Find where the given text appears and provide that cell's center as [X, Y] coordinate. 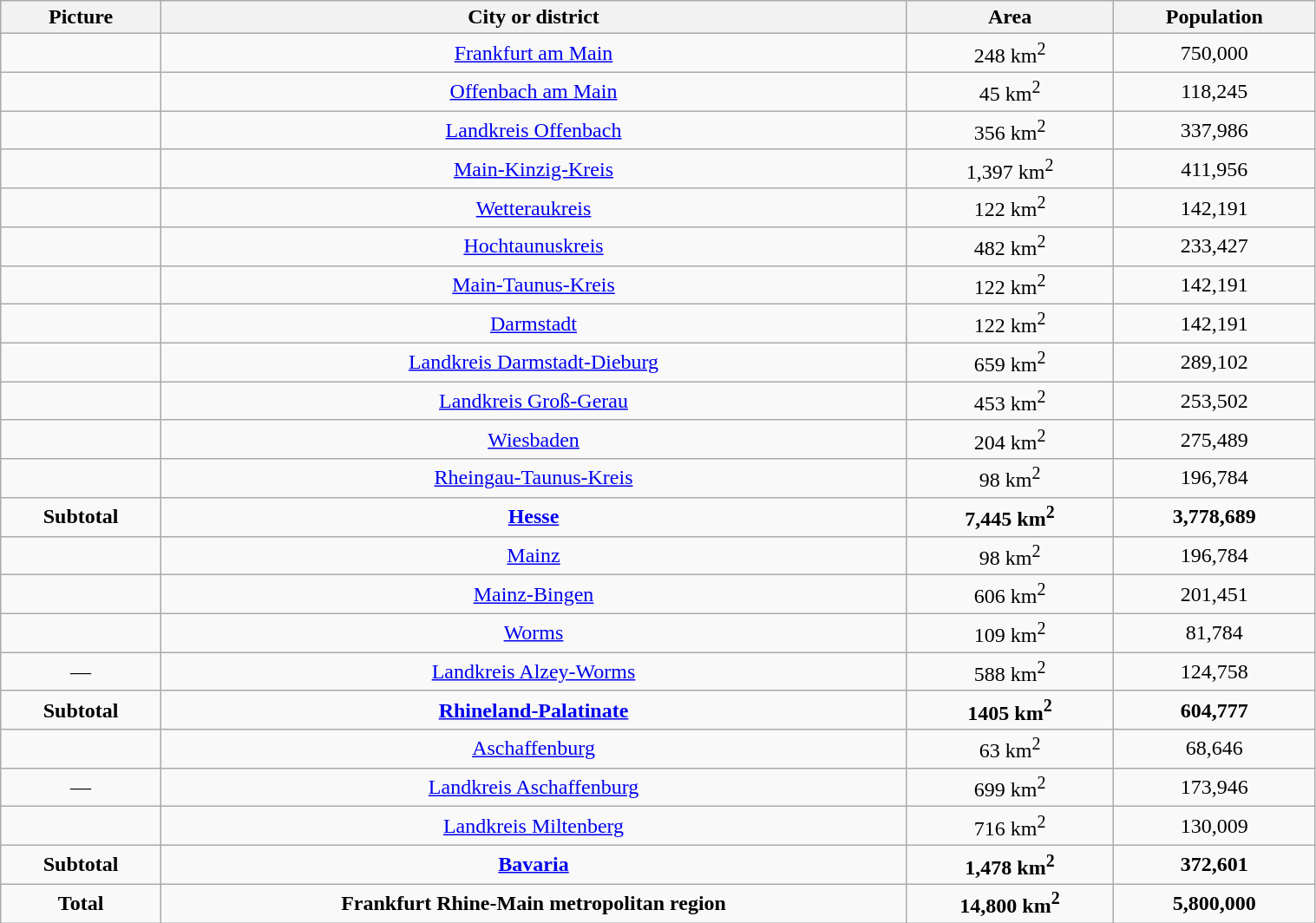
81,784 [1215, 633]
7,445 km2 [1010, 517]
Rheingau-Taunus-Kreis [533, 479]
233,427 [1215, 246]
118,245 [1215, 92]
68,646 [1215, 750]
204 km2 [1010, 439]
14,800 km2 [1010, 904]
173,946 [1215, 788]
275,489 [1215, 439]
289,102 [1215, 363]
Main-Taunus-Kreis [533, 285]
Landkreis Offenbach [533, 130]
356 km2 [1010, 130]
Wiesbaden [533, 439]
1,478 km2 [1010, 864]
Mainz [533, 555]
411,956 [1215, 168]
124,758 [1215, 671]
Rhineland-Palatinate [533, 710]
City or district [533, 17]
Landkreis Groß-Gerau [533, 401]
699 km2 [1010, 788]
253,502 [1215, 401]
716 km2 [1010, 826]
588 km2 [1010, 671]
Population [1215, 17]
659 km2 [1010, 363]
Landkreis Aschaffenburg [533, 788]
45 km2 [1010, 92]
Frankfurt Rhine-Main metropolitan region [533, 904]
372,601 [1215, 864]
Bavaria [533, 864]
Picture [82, 17]
606 km2 [1010, 595]
Worms [533, 633]
604,777 [1215, 710]
5,800,000 [1215, 904]
337,986 [1215, 130]
Main-Kinzig-Kreis [533, 168]
Offenbach am Main [533, 92]
130,009 [1215, 826]
Landkreis Alzey-Worms [533, 671]
Hochtaunuskreis [533, 246]
Mainz-Bingen [533, 595]
1,397 km2 [1010, 168]
Darmstadt [533, 324]
Total [82, 904]
201,451 [1215, 595]
482 km2 [1010, 246]
Landkreis Darmstadt-Dieburg [533, 363]
Aschaffenburg [533, 750]
3,778,689 [1215, 517]
63 km2 [1010, 750]
Wetteraukreis [533, 208]
109 km2 [1010, 633]
750,000 [1215, 54]
Area [1010, 17]
453 km2 [1010, 401]
Frankfurt am Main [533, 54]
Hesse [533, 517]
Landkreis Miltenberg [533, 826]
248 km2 [1010, 54]
1405 km2 [1010, 710]
